Scan for the cell matching the given text and deliver its [X, Y] coordinate at center. 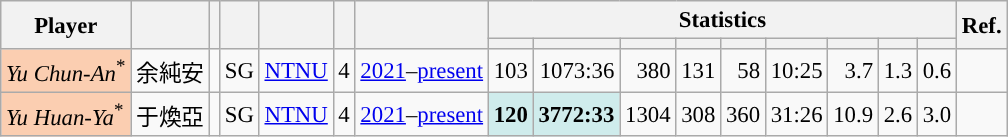
131 [698, 71]
0.6 [936, 71]
58 [744, 71]
2.6 [898, 115]
1073:36 [576, 71]
余純安 [170, 71]
Yu Chun-An* [66, 71]
于煥亞 [170, 115]
Player [66, 25]
3772:33 [576, 115]
120 [510, 115]
31:26 [796, 115]
3.7 [853, 71]
103 [510, 71]
1.3 [898, 71]
308 [698, 115]
Yu Huan-Ya* [66, 115]
3.0 [936, 115]
1304 [648, 115]
360 [744, 115]
380 [648, 71]
Ref. [981, 25]
10.9 [853, 115]
Statistics [722, 20]
10:25 [796, 71]
